Search for the cell housing the specified text and yield its (x, y) center coordinate. 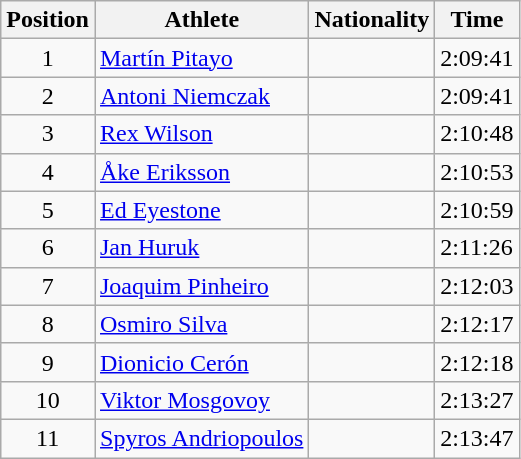
2:10:53 (477, 172)
7 (48, 286)
Rex Wilson (201, 134)
2:10:59 (477, 210)
Dionicio Cerón (201, 362)
2:13:47 (477, 438)
Osmiro Silva (201, 324)
9 (48, 362)
2:13:27 (477, 400)
2 (48, 96)
8 (48, 324)
5 (48, 210)
1 (48, 58)
3 (48, 134)
Nationality (372, 20)
6 (48, 248)
4 (48, 172)
2:12:18 (477, 362)
Spyros Andriopoulos (201, 438)
Åke Eriksson (201, 172)
11 (48, 438)
Position (48, 20)
Viktor Mosgovoy (201, 400)
2:11:26 (477, 248)
Ed Eyestone (201, 210)
Jan Huruk (201, 248)
10 (48, 400)
Athlete (201, 20)
2:12:17 (477, 324)
2:12:03 (477, 286)
Joaquim Pinheiro (201, 286)
Antoni Niemczak (201, 96)
Time (477, 20)
2:10:48 (477, 134)
Martín Pitayo (201, 58)
